Output the (X, Y) coordinate of the center of the cell containing the given text.  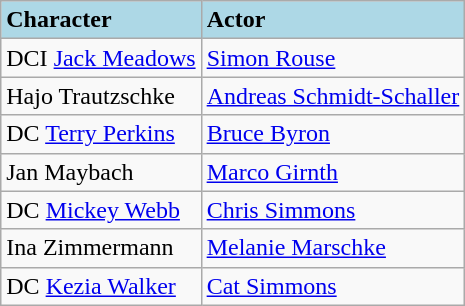
DC Kezia Walker (101, 286)
Hajo Trautzschke (101, 96)
Character (101, 20)
Melanie Marschke (333, 248)
Marco Girnth (333, 172)
Andreas Schmidt-Schaller (333, 96)
Bruce Byron (333, 134)
Simon Rouse (333, 58)
DC Mickey Webb (101, 210)
Ina Zimmermann (101, 248)
Actor (333, 20)
Cat Simmons (333, 286)
Chris Simmons (333, 210)
DCI Jack Meadows (101, 58)
DC Terry Perkins (101, 134)
Jan Maybach (101, 172)
